Locate the cell with the specified text and output its (x, y) center coordinate. 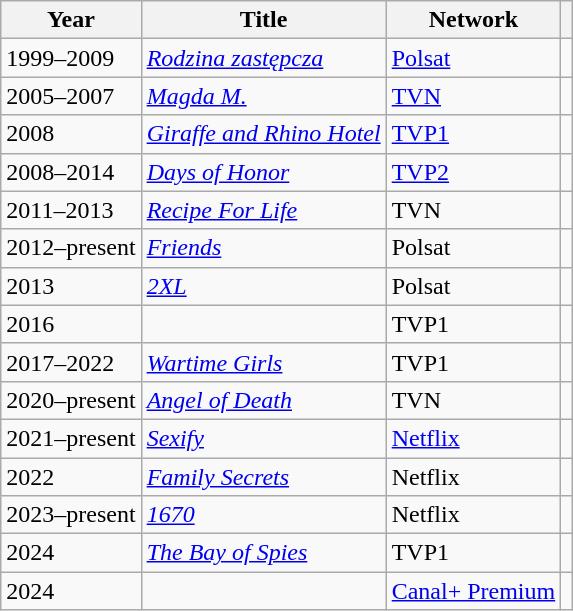
2008–2014 (71, 172)
Friends (264, 248)
2020–present (71, 400)
Angel of Death (264, 400)
The Bay of Spies (264, 553)
2012–present (71, 248)
Year (71, 20)
Network (474, 20)
2013 (71, 286)
2023–present (71, 515)
2005–2007 (71, 96)
Giraffe and Rhino Hotel (264, 134)
Rodzina zastępcza (264, 58)
2XL (264, 286)
2016 (71, 324)
2021–present (71, 438)
Days of Honor (264, 172)
TVP2 (474, 172)
Canal+ Premium (474, 591)
Recipe For Life (264, 210)
2017–2022 (71, 362)
2008 (71, 134)
Magda M. (264, 96)
1670 (264, 515)
2011–2013 (71, 210)
2022 (71, 477)
Sexify (264, 438)
Title (264, 20)
Family Secrets (264, 477)
Wartime Girls (264, 362)
1999–2009 (71, 58)
